Return [X, Y] of the center of cell containing provided text 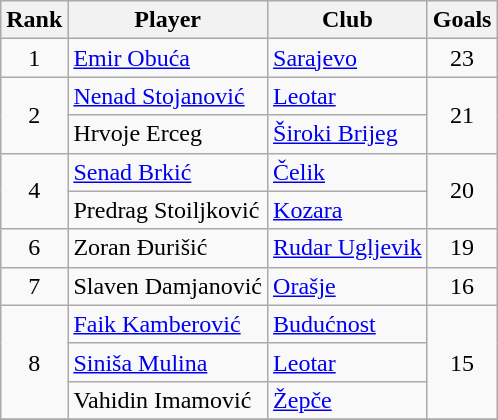
Čelik [348, 172]
Sarajevo [348, 58]
20 [462, 191]
8 [34, 362]
7 [34, 286]
2 [34, 115]
4 [34, 191]
Hrvoje Erceg [168, 134]
Žepče [348, 400]
21 [462, 115]
Emir Obuća [168, 58]
Budućnost [348, 324]
Slaven Damjanović [168, 286]
6 [34, 248]
Rank [34, 20]
Siniša Mulina [168, 362]
Player [168, 20]
Senad Brkić [168, 172]
Široki Brijeg [348, 134]
Goals [462, 20]
Rudar Ugljevik [348, 248]
Zoran Đurišić [168, 248]
Nenad Stojanović [168, 96]
Club [348, 20]
Faik Kamberović [168, 324]
Kozara [348, 210]
15 [462, 362]
Vahidin Imamović [168, 400]
Predrag Stoiljković [168, 210]
Orašje [348, 286]
19 [462, 248]
23 [462, 58]
16 [462, 286]
1 [34, 58]
